From the cell containing the given text, extract its center point as [X, Y] coordinate. 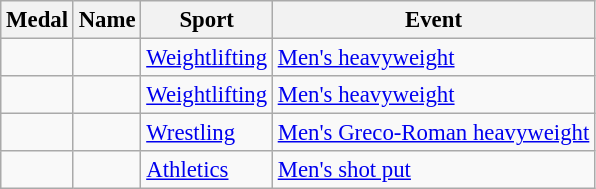
Sport [207, 20]
Medal [38, 20]
Men's Greco-Roman heavyweight [433, 133]
Name [107, 20]
Event [433, 20]
Athletics [207, 170]
Wrestling [207, 133]
Men's shot put [433, 170]
